Search for the cell housing the specified text and yield its (x, y) center coordinate. 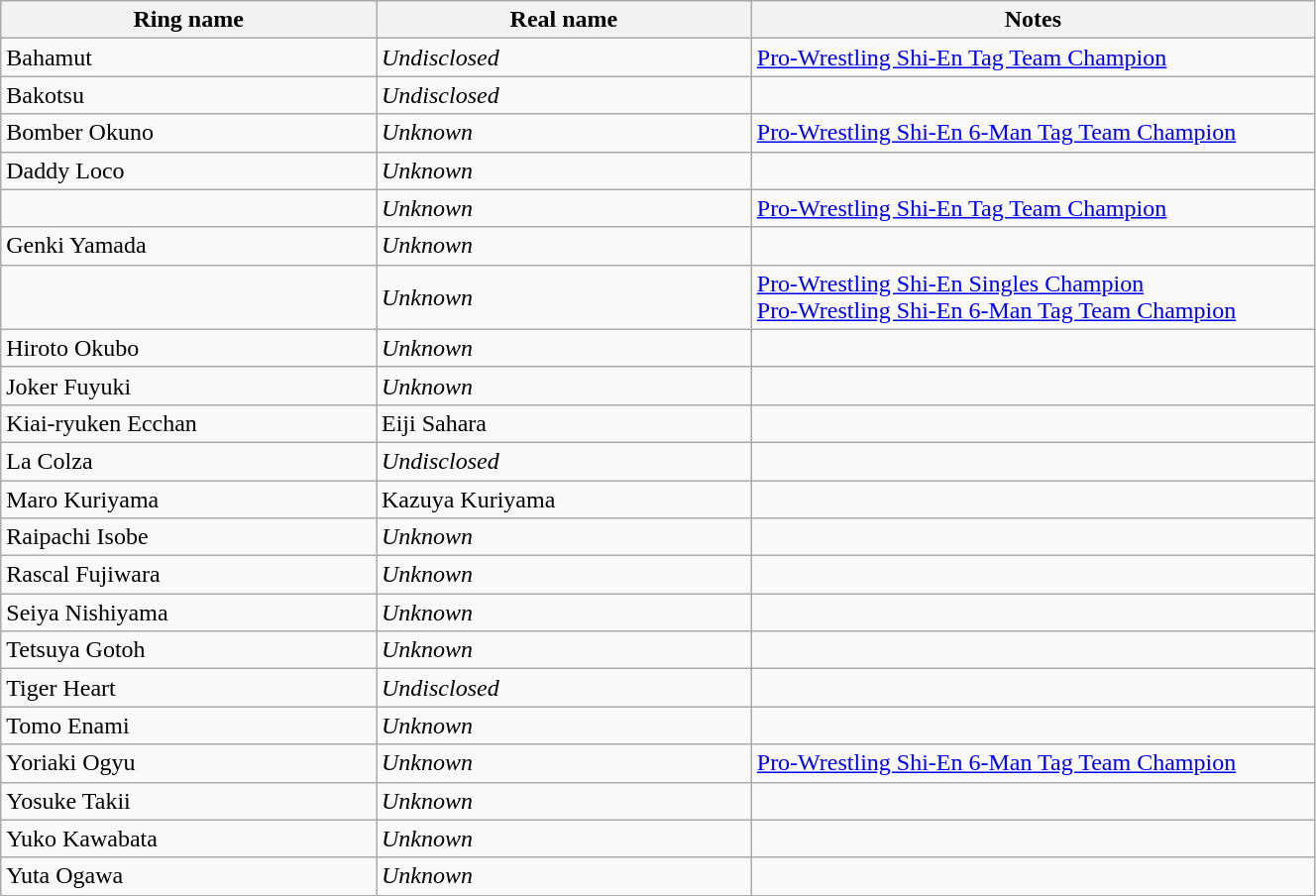
Yuta Ogawa (188, 876)
Hiroto Okubo (188, 348)
Bomber Okuno (188, 133)
Tomo Enami (188, 726)
Eiji Sahara (565, 423)
Maro Kuriyama (188, 499)
Yuko Kawabata (188, 839)
La Colza (188, 461)
Yoriaki Ogyu (188, 763)
Real name (565, 20)
Ring name (188, 20)
Joker Fuyuki (188, 386)
Kazuya Kuriyama (565, 499)
Yosuke Takii (188, 801)
Seiya Nishiyama (188, 613)
Bahamut (188, 57)
Raipachi Isobe (188, 537)
Genki Yamada (188, 246)
Tiger Heart (188, 688)
Pro-Wrestling Shi-En Singles ChampionPro-Wrestling Shi-En 6-Man Tag Team Champion (1033, 297)
Daddy Loco (188, 170)
Tetsuya Gotoh (188, 650)
Bakotsu (188, 95)
Notes (1033, 20)
Rascal Fujiwara (188, 575)
Kiai-ryuken Ecchan (188, 423)
